Capture the cell that displays the provided text and extract its (x, y) central coordinate. 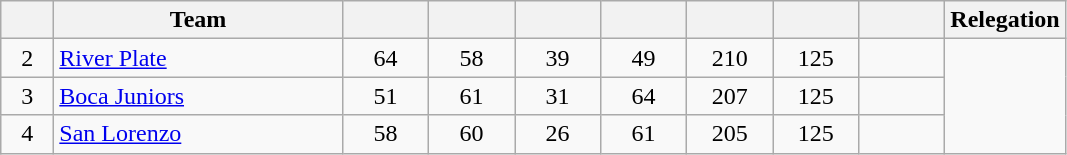
San Lorenzo (198, 134)
31 (557, 96)
205 (730, 134)
210 (730, 58)
51 (385, 96)
2 (28, 58)
Boca Juniors (198, 96)
39 (557, 58)
49 (644, 58)
26 (557, 134)
Team (198, 20)
60 (471, 134)
Relegation (1005, 20)
3 (28, 96)
River Plate (198, 58)
4 (28, 134)
207 (730, 96)
